Output the (X, Y) coordinate of the center of the cell containing the given text.  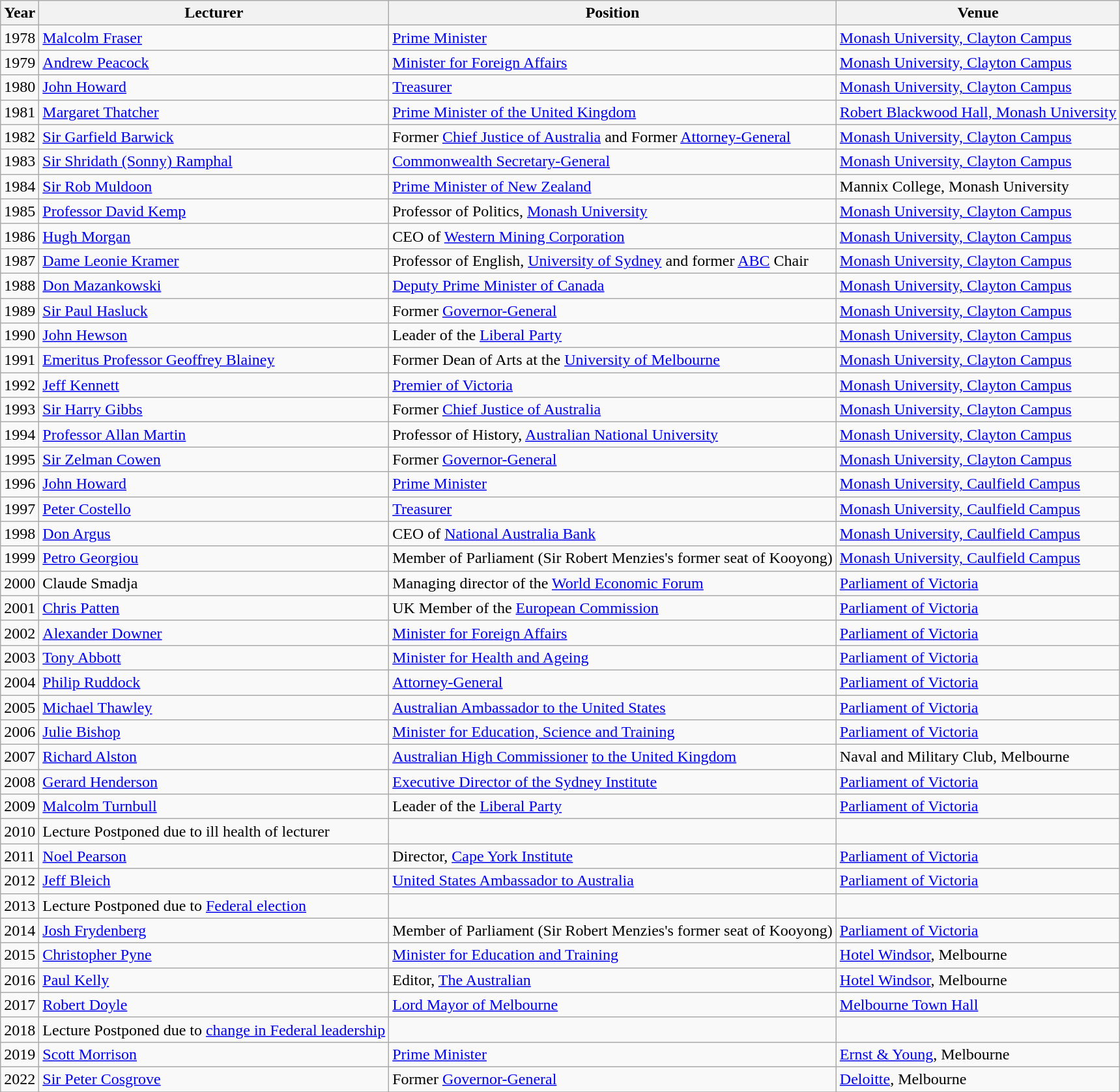
2006 (20, 732)
Gerard Henderson (214, 782)
Former Dean of Arts at the University of Melbourne (612, 360)
John Hewson (214, 336)
Scott Morrison (214, 1054)
Sir Zelman Cowen (214, 459)
1979 (20, 63)
Year (20, 13)
1996 (20, 484)
Petro Georgiou (214, 558)
Prime Minister of New Zealand (612, 186)
1982 (20, 137)
Commonwealth Secretary-General (612, 162)
Tony Abbott (214, 657)
Malcolm Turnbull (214, 807)
Lecture Postponed due to change in Federal leadership (214, 1029)
2019 (20, 1054)
Executive Director of the Sydney Institute (612, 782)
Julie Bishop (214, 732)
Alexander Downer (214, 633)
Sir Harry Gibbs (214, 410)
Mannix College, Monash University (978, 186)
2002 (20, 633)
2022 (20, 1079)
Claude Smadja (214, 583)
Minister for Education and Training (612, 955)
Christopher Pyne (214, 955)
Professor of English, University of Sydney and former ABC Chair (612, 261)
Josh Frydenberg (214, 930)
2018 (20, 1029)
Professor Allan Martin (214, 435)
2012 (20, 881)
Ernst & Young, Melbourne (978, 1054)
Former Chief Justice of Australia and Former Attorney-General (612, 137)
2009 (20, 807)
2011 (20, 856)
Editor, The Australian (612, 980)
1991 (20, 360)
CEO of Western Mining Corporation (612, 236)
Hugh Morgan (214, 236)
Dame Leonie Kramer (214, 261)
1987 (20, 261)
2005 (20, 707)
Richard Alston (214, 757)
Director, Cape York Institute (612, 856)
Malcolm Fraser (214, 38)
2014 (20, 930)
2013 (20, 906)
2003 (20, 657)
Former Chief Justice of Australia (612, 410)
Premier of Victoria (612, 385)
Sir Peter Cosgrove (214, 1079)
1978 (20, 38)
2016 (20, 980)
1995 (20, 459)
2010 (20, 831)
1992 (20, 385)
2007 (20, 757)
Venue (978, 13)
Naval and Military Club, Melbourne (978, 757)
Position (612, 13)
Philip Ruddock (214, 682)
Emeritus Professor Geoffrey Blainey (214, 360)
Australian High Commissioner to the United Kingdom (612, 757)
CEO of National Australia Bank (612, 534)
Managing director of the World Economic Forum (612, 583)
Noel Pearson (214, 856)
1989 (20, 311)
Australian Ambassador to the United States (612, 707)
Lecturer (214, 13)
1990 (20, 336)
1997 (20, 509)
UK Member of the European Commission (612, 608)
Deputy Prime Minister of Canada (612, 285)
1984 (20, 186)
Minister for Health and Ageing (612, 657)
Professor David Kemp (214, 211)
Robert Blackwood Hall, Monash University (978, 112)
Robert Doyle (214, 1005)
Deloitte, Melbourne (978, 1079)
Michael Thawley (214, 707)
1993 (20, 410)
Andrew Peacock (214, 63)
Attorney-General (612, 682)
United States Ambassador to Australia (612, 881)
Prime Minister of the United Kingdom (612, 112)
1983 (20, 162)
Sir Paul Hasluck (214, 311)
2000 (20, 583)
1998 (20, 534)
Sir Garfield Barwick (214, 137)
Jeff Bleich (214, 881)
Lecture Postponed due to Federal election (214, 906)
1988 (20, 285)
2008 (20, 782)
2017 (20, 1005)
Sir Shridath (Sonny) Ramphal (214, 162)
1981 (20, 112)
Paul Kelly (214, 980)
Melbourne Town Hall (978, 1005)
2004 (20, 682)
Lecture Postponed due to ill health of lecturer (214, 831)
Professor of Politics, Monash University (612, 211)
Margaret Thatcher (214, 112)
Chris Patten (214, 608)
1986 (20, 236)
2001 (20, 608)
Lord Mayor of Melbourne (612, 1005)
Peter Costello (214, 509)
2015 (20, 955)
Jeff Kennett (214, 385)
1999 (20, 558)
Professor of History, Australian National University (612, 435)
Don Mazankowski (214, 285)
Don Argus (214, 534)
Minister for Education, Science and Training (612, 732)
1985 (20, 211)
1980 (20, 87)
Sir Rob Muldoon (214, 186)
1994 (20, 435)
